Capture the cell that displays the provided text and extract its (X, Y) central coordinate. 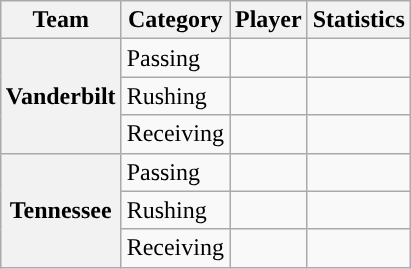
Player (269, 20)
Statistics (358, 20)
Vanderbilt (60, 96)
Team (60, 20)
Tennessee (60, 210)
Category (175, 20)
